Pinpoint the cell where the given text exists, returning its (x, y) midpoint coordinate. 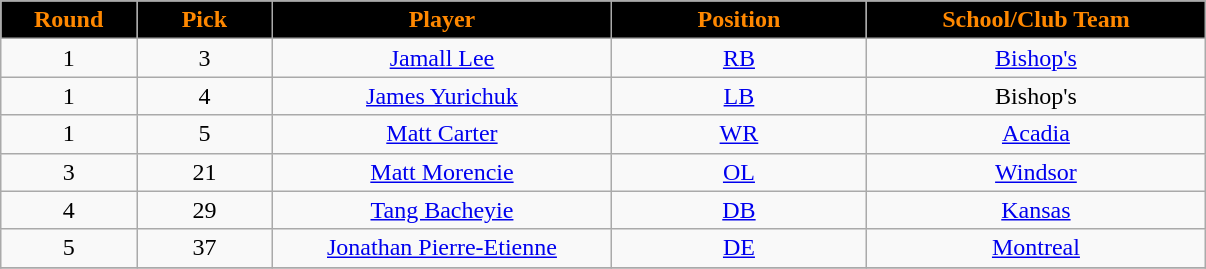
DE (740, 248)
LB (740, 96)
29 (204, 210)
OL (740, 172)
WR (740, 134)
Windsor (1036, 172)
Player (442, 20)
Montreal (1036, 248)
James Yurichuk (442, 96)
Matt Morencie (442, 172)
DB (740, 210)
Position (740, 20)
21 (204, 172)
RB (740, 58)
Kansas (1036, 210)
Acadia (1036, 134)
Tang Bacheyie (442, 210)
Round (69, 20)
Jonathan Pierre-Etienne (442, 248)
Pick (204, 20)
Matt Carter (442, 134)
School/Club Team (1036, 20)
Jamall Lee (442, 58)
37 (204, 248)
